Identify which cell holds the provided text, then report its (x, y) central coordinate. 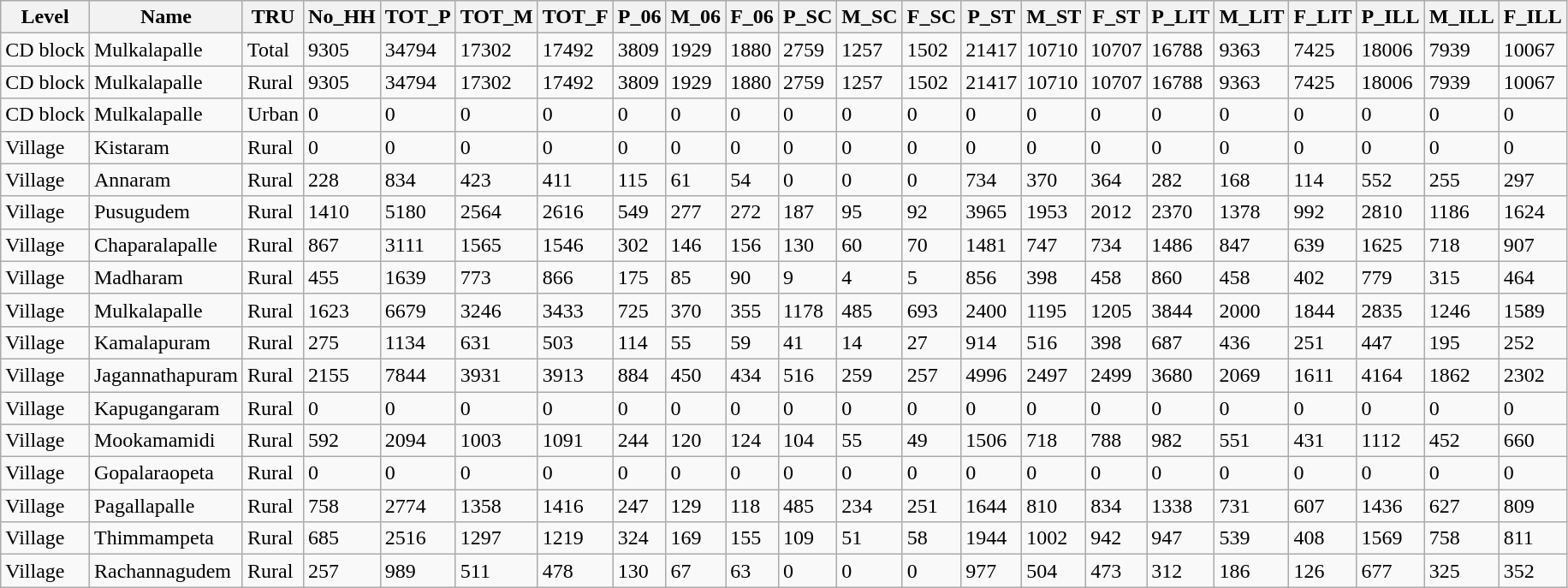
1195 (1054, 310)
2069 (1251, 375)
1623 (342, 310)
5180 (418, 212)
228 (342, 180)
552 (1390, 180)
2370 (1181, 212)
1625 (1390, 245)
156 (752, 245)
118 (752, 506)
Gopalaraopeta (166, 473)
TOT_F (575, 17)
54 (752, 180)
2516 (418, 538)
109 (807, 538)
7844 (418, 375)
Kapugangaram (166, 408)
411 (575, 180)
1565 (496, 245)
1002 (1054, 538)
255 (1462, 180)
60 (870, 245)
434 (752, 375)
302 (639, 245)
503 (575, 342)
2400 (991, 310)
1546 (575, 245)
1186 (1462, 212)
2616 (575, 212)
275 (342, 342)
947 (1181, 538)
P_SC (807, 17)
F_06 (752, 17)
169 (696, 538)
810 (1054, 506)
1378 (1251, 212)
627 (1462, 506)
1112 (1390, 441)
282 (1181, 180)
809 (1532, 506)
F_SC (931, 17)
49 (931, 441)
Total (272, 50)
2155 (342, 375)
M_SC (870, 17)
725 (639, 310)
2497 (1054, 375)
452 (1462, 441)
3680 (1181, 375)
Thimmampeta (166, 538)
2012 (1116, 212)
1358 (496, 506)
124 (752, 441)
352 (1532, 571)
3965 (991, 212)
58 (931, 538)
992 (1323, 212)
244 (639, 441)
Name (166, 17)
856 (991, 277)
450 (696, 375)
1003 (496, 441)
312 (1181, 571)
1338 (1181, 506)
2499 (1116, 375)
3433 (575, 310)
731 (1251, 506)
1410 (342, 212)
Annaram (166, 180)
464 (1532, 277)
408 (1323, 538)
2000 (1251, 310)
1486 (1181, 245)
2564 (496, 212)
431 (1323, 441)
63 (752, 571)
478 (575, 571)
539 (1251, 538)
4996 (991, 375)
41 (807, 342)
455 (342, 277)
1844 (1323, 310)
187 (807, 212)
186 (1251, 571)
2810 (1390, 212)
982 (1181, 441)
277 (696, 212)
779 (1390, 277)
867 (342, 245)
1506 (991, 441)
1644 (991, 506)
866 (575, 277)
146 (696, 245)
3844 (1181, 310)
315 (1462, 277)
51 (870, 538)
104 (807, 441)
3246 (496, 310)
847 (1251, 245)
1953 (1054, 212)
61 (696, 180)
473 (1116, 571)
No_HH (342, 17)
1219 (575, 538)
M_ILL (1462, 17)
272 (752, 212)
92 (931, 212)
884 (639, 375)
175 (639, 277)
Pagallapalle (166, 506)
P_LIT (1181, 17)
436 (1251, 342)
4 (870, 277)
85 (696, 277)
Mookamamidi (166, 441)
907 (1532, 245)
607 (1323, 506)
1416 (575, 506)
631 (496, 342)
324 (639, 538)
P_06 (639, 17)
2302 (1532, 375)
Jagannathapuram (166, 375)
977 (991, 571)
860 (1181, 277)
70 (931, 245)
Kistaram (166, 147)
1639 (418, 277)
F_LIT (1323, 17)
1091 (575, 441)
297 (1532, 180)
3931 (496, 375)
549 (639, 212)
747 (1054, 245)
1134 (418, 342)
5 (931, 277)
9 (807, 277)
592 (342, 441)
1569 (1390, 538)
P_ST (991, 17)
1589 (1532, 310)
660 (1532, 441)
687 (1181, 342)
59 (752, 342)
247 (639, 506)
TRU (272, 17)
14 (870, 342)
115 (639, 180)
685 (342, 538)
Rachannagudem (166, 571)
195 (1462, 342)
639 (1323, 245)
325 (1462, 571)
Urban (272, 115)
402 (1323, 277)
504 (1054, 571)
1436 (1390, 506)
M_ST (1054, 17)
Level (45, 17)
155 (752, 538)
Chaparalapalle (166, 245)
693 (931, 310)
M_LIT (1251, 17)
447 (1390, 342)
2774 (418, 506)
1205 (1116, 310)
F_ST (1116, 17)
1297 (496, 538)
1611 (1323, 375)
TOT_M (496, 17)
1178 (807, 310)
2094 (418, 441)
3913 (575, 375)
677 (1390, 571)
1624 (1532, 212)
1481 (991, 245)
120 (696, 441)
168 (1251, 180)
364 (1116, 180)
Madharam (166, 277)
234 (870, 506)
27 (931, 342)
811 (1532, 538)
90 (752, 277)
Kamalapuram (166, 342)
252 (1532, 342)
TOT_P (418, 17)
P_ILL (1390, 17)
M_06 (696, 17)
129 (696, 506)
126 (1323, 571)
914 (991, 342)
95 (870, 212)
773 (496, 277)
F_ILL (1532, 17)
1862 (1462, 375)
3111 (418, 245)
942 (1116, 538)
4164 (1390, 375)
989 (418, 571)
2835 (1390, 310)
511 (496, 571)
1944 (991, 538)
355 (752, 310)
67 (696, 571)
Pusugudem (166, 212)
551 (1251, 441)
788 (1116, 441)
259 (870, 375)
6679 (418, 310)
1246 (1462, 310)
423 (496, 180)
